Search for the cell housing the specified text and yield its (X, Y) center coordinate. 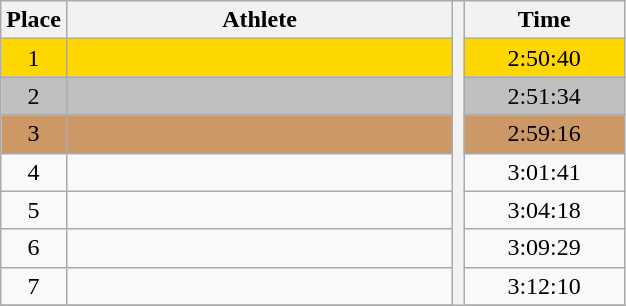
1 (34, 58)
Place (34, 20)
2:59:16 (544, 134)
2:51:34 (544, 96)
Athlete (259, 20)
2:50:40 (544, 58)
Time (544, 20)
4 (34, 172)
3:09:29 (544, 248)
3 (34, 134)
3:04:18 (544, 210)
7 (34, 286)
2 (34, 96)
3:01:41 (544, 172)
3:12:10 (544, 286)
6 (34, 248)
5 (34, 210)
